Determine the [X, Y] coordinate at the center of the cell enclosing the given text.  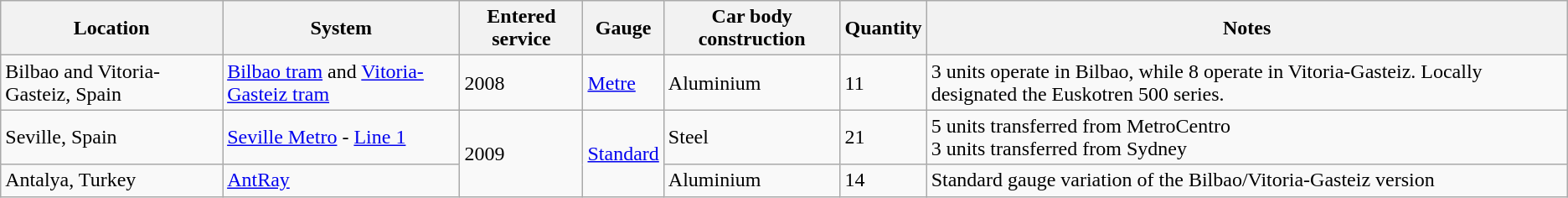
2009 [521, 153]
3 units operate in Bilbao, while 8 operate in Vitoria-Gasteiz. Locally designated the Euskotren 500 series. [1246, 82]
5 units transferred from MetroCentro3 units transferred from Sydney [1246, 138]
Standard gauge variation of the Bilbao/Vitoria-Gasteiz version [1246, 180]
Location [112, 29]
Bilbao and Vitoria-Gasteiz, Spain [112, 82]
System [342, 29]
Car body construction [752, 29]
14 [883, 180]
Seville, Spain [112, 138]
Metre [623, 82]
Seville Metro - Line 1 [342, 138]
Standard [623, 153]
Antalya, Turkey [112, 180]
AntRay [342, 180]
21 [883, 138]
Bilbao tram and Vitoria-Gasteiz tram [342, 82]
Steel [752, 138]
11 [883, 82]
2008 [521, 82]
Notes [1246, 29]
Quantity [883, 29]
Gauge [623, 29]
Entered service [521, 29]
